Find where the given text appears and provide that cell's center as [x, y] coordinate. 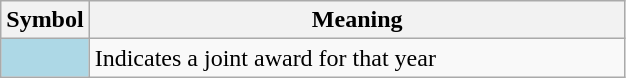
Symbol [45, 20]
Meaning [357, 20]
Indicates a joint award for that year [357, 58]
